For the text-containing cell, return its midpoint in [x, y] coordinate format. 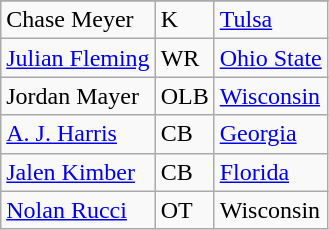
OT [184, 210]
Julian Fleming [78, 58]
K [184, 20]
Chase Meyer [78, 20]
Florida [270, 172]
Jordan Mayer [78, 96]
OLB [184, 96]
Nolan Rucci [78, 210]
Jalen Kimber [78, 172]
Ohio State [270, 58]
WR [184, 58]
A. J. Harris [78, 134]
Tulsa [270, 20]
Georgia [270, 134]
